Find where the given text appears and provide that cell's center as [X, Y] coordinate. 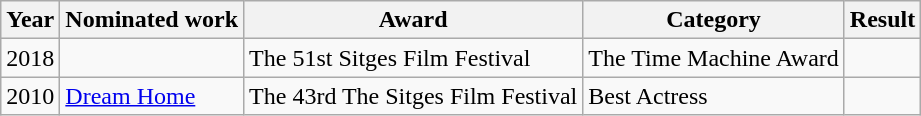
Dream Home [152, 96]
The Time Machine Award [714, 58]
2010 [30, 96]
The 43rd The Sitges Film Festival [414, 96]
Category [714, 20]
Award [414, 20]
2018 [30, 58]
Best Actress [714, 96]
Nominated work [152, 20]
The 51st Sitges Film Festival [414, 58]
Result [882, 20]
Year [30, 20]
